Determine the [X, Y] coordinate at the center of the cell enclosing the given text.  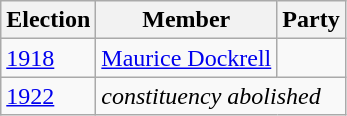
Party [311, 20]
constituency abolished [220, 96]
Member [186, 20]
Maurice Dockrell [186, 58]
1922 [48, 96]
1918 [48, 58]
Election [48, 20]
